From the cell containing the given text, extract its center point as (x, y) coordinate. 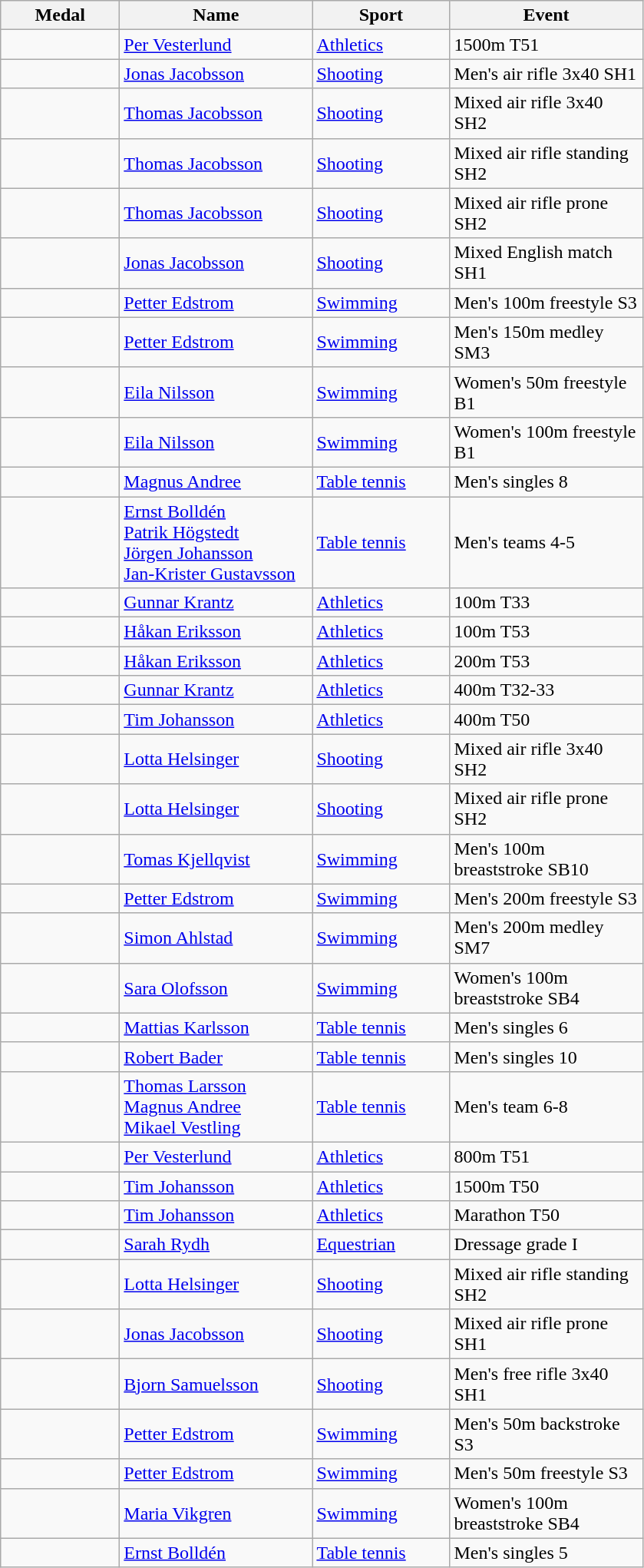
Simon Ahlstad (216, 938)
Mixed air rifle prone SH1 (547, 1335)
Mixed English match SH1 (547, 263)
Men's 100m freestyle S3 (547, 303)
Bjorn Samuelsson (216, 1384)
Men's 100m breaststroke SB10 (547, 858)
Robert Bader (216, 1057)
Name (216, 15)
Sarah Rydh (216, 1245)
Men's singles 5 (547, 1553)
Men's 50m backstroke S3 (547, 1434)
Equestrian (381, 1245)
Men's team 6-8 (547, 1107)
1500m T50 (547, 1186)
Men's singles 6 (547, 1027)
Men's 150m medley SM3 (547, 342)
Maria Vikgren (216, 1513)
Women's 100m freestyle B1 (547, 442)
Men's singles 10 (547, 1057)
Tomas Kjellqvist (216, 858)
400m T32-33 (547, 690)
400m T50 (547, 719)
Sport (381, 15)
Men's air rifle 3x40 SH1 (547, 74)
Mattias Karlsson (216, 1027)
Men's 200m freestyle S3 (547, 898)
200m T53 (547, 661)
Men's 50m freestyle S3 (547, 1474)
Event (547, 15)
100m T53 (547, 632)
Men's 200m medley SM7 (547, 938)
Dressage grade I (547, 1245)
Men's teams 4-5 (547, 542)
1500m T51 (547, 45)
Sara Olofsson (216, 987)
Marathon T50 (547, 1216)
Ernst Bolldén (216, 1553)
Women's 50m freestyle B1 (547, 392)
Thomas Larsson Magnus Andree Mikael Vestling (216, 1107)
Men's free rifle 3x40 SH1 (547, 1384)
100m T33 (547, 603)
Men's singles 8 (547, 481)
Ernst Bolldén Patrik Högstedt Jörgen Johansson Jan-Krister Gustavsson (216, 542)
Medal (60, 15)
Magnus Andree (216, 481)
800m T51 (547, 1156)
